Output the [x, y] coordinate of the center of the cell containing the given text.  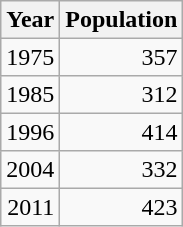
332 [122, 170]
1975 [30, 56]
312 [122, 94]
Year [30, 20]
1996 [30, 132]
423 [122, 206]
2004 [30, 170]
357 [122, 56]
2011 [30, 206]
414 [122, 132]
1985 [30, 94]
Population [122, 20]
